Identify which cell holds the provided text, then report its [x, y] central coordinate. 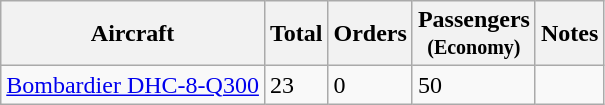
23 [296, 85]
Passengers (Economy) [474, 34]
Total [296, 34]
Notes [569, 34]
50 [474, 85]
Aircraft [133, 34]
0 [370, 85]
Orders [370, 34]
Bombardier DHC-8-Q300 [133, 85]
